Pinpoint the cell where the given text exists, returning its (x, y) midpoint coordinate. 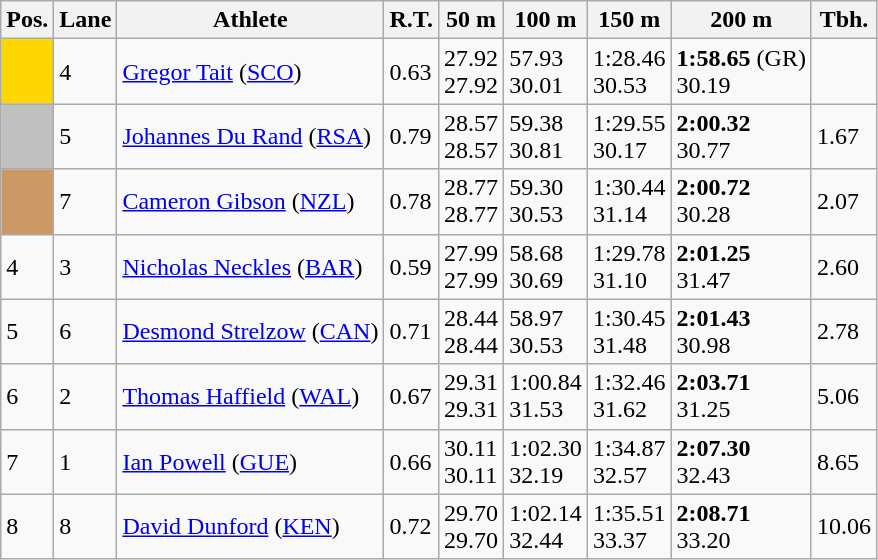
29.7029.70 (472, 526)
Cameron Gibson (NZL) (250, 202)
1:29.7831.10 (629, 266)
David Dunford (KEN) (250, 526)
Athlete (250, 20)
1:28.4630.53 (629, 72)
28.7728.77 (472, 202)
1:02.1432.44 (546, 526)
5.06 (844, 396)
0.59 (412, 266)
0.79 (412, 136)
1.67 (844, 136)
27.9927.99 (472, 266)
1:29.5530.17 (629, 136)
10.06 (844, 526)
1 (86, 462)
Johannes Du Rand (RSA) (250, 136)
58.6830.69 (546, 266)
2:01.2531.47 (741, 266)
2.07 (844, 202)
57.9330.01 (546, 72)
0.63 (412, 72)
2 (86, 396)
0.78 (412, 202)
2.60 (844, 266)
Desmond Strelzow (CAN) (250, 332)
Pos. (28, 20)
1:00.8431.53 (546, 396)
8.65 (844, 462)
0.71 (412, 332)
0.72 (412, 526)
Ian Powell (GUE) (250, 462)
2:07.3032.43 (741, 462)
2:00.7230.28 (741, 202)
2.78 (844, 332)
1:35.5133.37 (629, 526)
Lane (86, 20)
1:30.4531.48 (629, 332)
50 m (472, 20)
29.3129.31 (472, 396)
28.5728.57 (472, 136)
200 m (741, 20)
2:08.7133.20 (741, 526)
59.3030.53 (546, 202)
27.9227.92 (472, 72)
30.1130.11 (472, 462)
0.67 (412, 396)
Tbh. (844, 20)
Nicholas Neckles (BAR) (250, 266)
100 m (546, 20)
2:03.7131.25 (741, 396)
1:02.3032.19 (546, 462)
0.66 (412, 462)
1:58.65 (GR)30.19 (741, 72)
2:00.3230.77 (741, 136)
R.T. (412, 20)
3 (86, 266)
28.4428.44 (472, 332)
59.3830.81 (546, 136)
2:01.4330.98 (741, 332)
1:30.4431.14 (629, 202)
Thomas Haffield (WAL) (250, 396)
150 m (629, 20)
1:32.4631.62 (629, 396)
58.9730.53 (546, 332)
1:34.8732.57 (629, 462)
Gregor Tait (SCO) (250, 72)
